Return [x, y] of the center of cell containing provided text 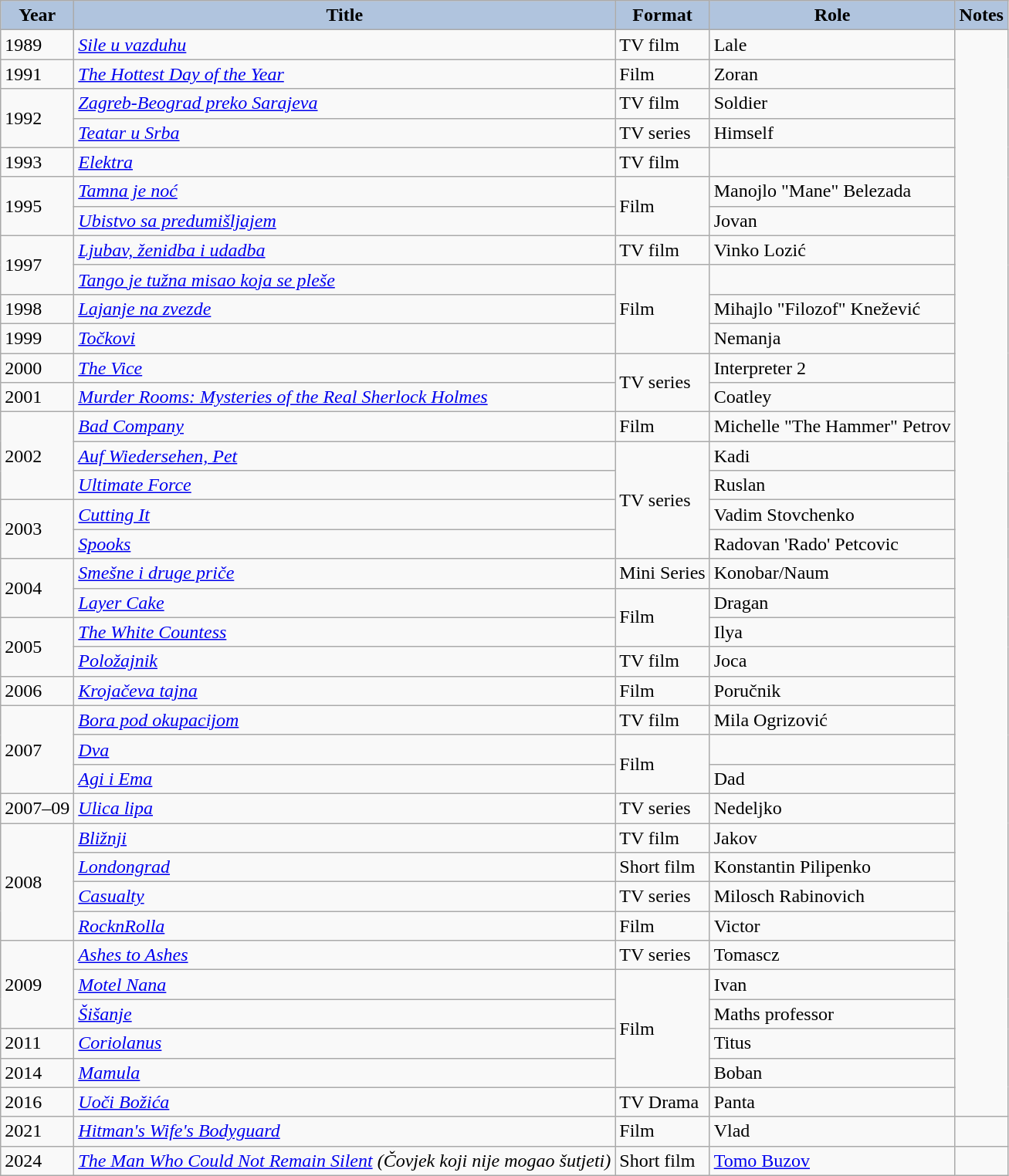
Vadim Stovchenko [832, 515]
Položajnik [344, 661]
Točkovi [344, 338]
Victor [832, 926]
Boban [832, 1073]
Maths professor [832, 1014]
2000 [37, 368]
Coriolanus [344, 1043]
2006 [37, 691]
TV Drama [662, 1102]
1989 [37, 45]
Year [37, 15]
RocknRolla [344, 926]
Bora pod okupacijom [344, 720]
2011 [37, 1043]
Title [344, 15]
Format [662, 15]
Jovan [832, 221]
Panta [832, 1102]
Layer Cake [344, 603]
Jakov [832, 837]
Londongrad [344, 867]
Interpreter 2 [832, 368]
Lajanje na zvezde [344, 309]
Milosch Rabinovich [832, 897]
The White Countess [344, 632]
2016 [37, 1102]
Sile u vazduhu [344, 45]
Zoran [832, 74]
Himself [832, 133]
2007 [37, 749]
Ulica lipa [344, 808]
Lale [832, 45]
Vlad [832, 1131]
Bad Company [344, 427]
Michelle "The Hammer" Petrov [832, 427]
Murder Rooms: Mysteries of the Real Sherlock Holmes [344, 397]
Spooks [344, 544]
2008 [37, 881]
The Man Who Could Not Remain Silent (Čovjek koji nije mogao šutjeti) [344, 1161]
2003 [37, 529]
Smešne i druge priče [344, 573]
Zagreb-Beograd preko Sarajeva [344, 103]
Konstantin Pilipenko [832, 867]
Ljubav, ženidba i udadba [344, 250]
Hitman's Wife's Bodyguard [344, 1131]
Uoči Božića [344, 1102]
Soldier [832, 103]
Ashes to Ashes [344, 955]
2014 [37, 1073]
Dragan [832, 603]
Konobar/Naum [832, 573]
Tomo Buzov [832, 1161]
Role [832, 15]
Cutting It [344, 515]
2001 [37, 397]
Dad [832, 779]
Motel Nana [344, 985]
1991 [37, 74]
Mihajlo "Filozof" Knežević [832, 309]
Manojlo "Mane" Belezada [832, 191]
Agi i Ema [344, 779]
Ivan [832, 985]
The Hottest Day of the Year [344, 74]
The Vice [344, 368]
Krojačeva tajna [344, 691]
2004 [37, 588]
2007–09 [37, 808]
Šišanje [344, 1014]
Mini Series [662, 573]
Casualty [344, 897]
Bližnji [344, 837]
1998 [37, 309]
Ubistvo sa predumišljajem [344, 221]
Teatar u Srba [344, 133]
Kadi [832, 456]
2021 [37, 1131]
2009 [37, 985]
Vinko Lozić [832, 250]
1992 [37, 118]
1995 [37, 206]
Nemanja [832, 338]
Coatley [832, 397]
Elektra [344, 162]
Tamna je noć [344, 191]
Dva [344, 749]
Titus [832, 1043]
Mamula [344, 1073]
2024 [37, 1161]
Tomascz [832, 955]
Ilya [832, 632]
Mila Ogrizović [832, 720]
Joca [832, 661]
Radovan 'Rado' Petcovic [832, 544]
Auf Wiedersehen, Pet [344, 456]
Poručnik [832, 691]
Nedeljko [832, 808]
Tango je tužna misao koja se pleše [344, 279]
1997 [37, 265]
1999 [37, 338]
Ultimate Force [344, 485]
1993 [37, 162]
Ruslan [832, 485]
2002 [37, 456]
2005 [37, 647]
Notes [981, 15]
